Return (x, y) of the center of cell containing provided text 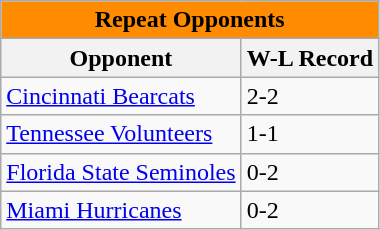
Repeat Opponents (190, 20)
W-L Record (310, 58)
Florida State Seminoles (121, 172)
Opponent (121, 58)
2-2 (310, 96)
Miami Hurricanes (121, 210)
Tennessee Volunteers (121, 134)
1-1 (310, 134)
Cincinnati Bearcats (121, 96)
